Locate the cell with the specified text and output its [X, Y] center coordinate. 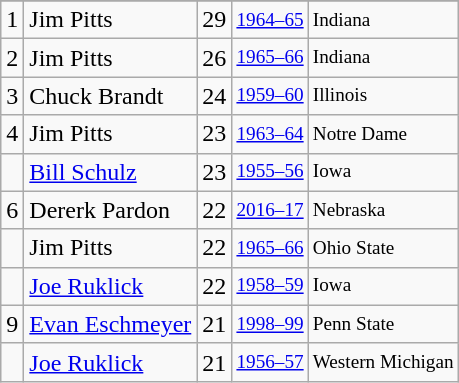
Evan Eschmeyer [110, 324]
6 [12, 210]
Nebraska [383, 210]
Chuck Brandt [110, 96]
2016–17 [270, 210]
Bill Schulz [110, 172]
9 [12, 324]
Penn State [383, 324]
1998–99 [270, 324]
1 [12, 20]
1963–64 [270, 134]
1958–59 [270, 286]
26 [214, 58]
24 [214, 96]
1956–57 [270, 362]
Dererk Pardon [110, 210]
4 [12, 134]
1955–56 [270, 172]
1964–65 [270, 20]
3 [12, 96]
2 [12, 58]
1959–60 [270, 96]
Ohio State [383, 248]
Western Michigan [383, 362]
29 [214, 20]
Illinois [383, 96]
Notre Dame [383, 134]
